Identify which cell holds the provided text, then report its [x, y] central coordinate. 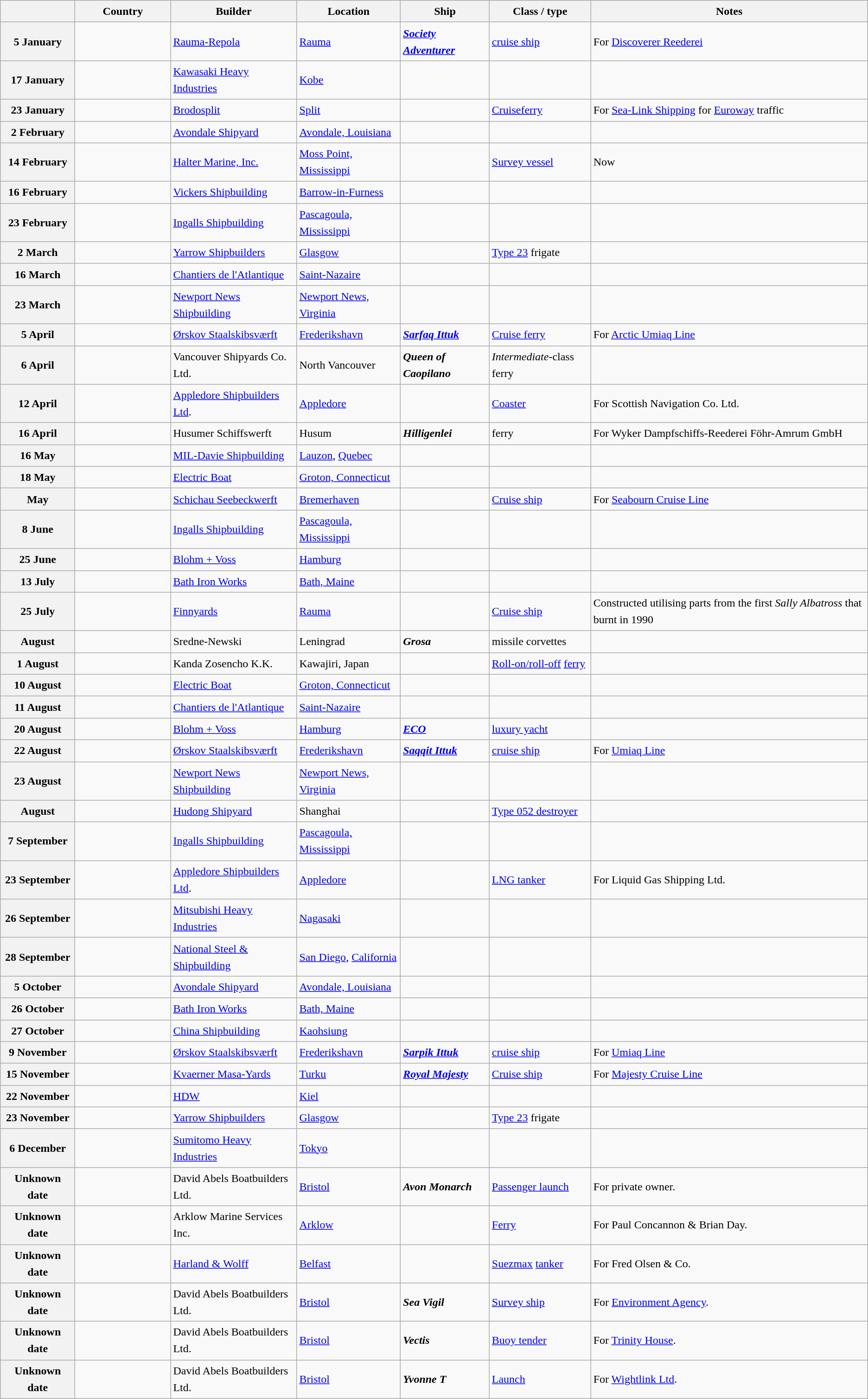
Sarfaq Ittuk [445, 335]
Vancouver Shipyards Co. Ltd. [234, 365]
25 July [38, 611]
Ship [445, 11]
Avon Monarch [445, 1186]
Sredne-Newski [234, 642]
16 May [38, 455]
Hudong Shipyard [234, 811]
22 August [38, 750]
Kvaerner Masa-Yards [234, 1074]
23 February [38, 223]
9 November [38, 1053]
luxury yacht [540, 729]
For Trinity House. [729, 1341]
Type 052 destroyer [540, 811]
For private owner. [729, 1186]
For Arctic Umiaq Line [729, 335]
Rauma-Repola [234, 42]
Arklow Marine Services Inc. [234, 1225]
Vickers Shipbuilding [234, 192]
For Liquid Gas Shipping Ltd. [729, 880]
North Vancouver [349, 365]
17 January [38, 80]
23 September [38, 880]
For Wightlink Ltd. [729, 1379]
Vectis [445, 1341]
National Steel & Shipbuilding [234, 957]
For Scottish Navigation Co. Ltd. [729, 403]
Constructed utilising parts from the first Sally Albatross that burnt in 1990 [729, 611]
May [38, 499]
Passenger launch [540, 1186]
Tokyo [349, 1148]
Cruise ferry [540, 335]
5 January [38, 42]
18 May [38, 478]
Kanda Zosencho K.K. [234, 663]
For Environment Agency. [729, 1302]
Grosa [445, 642]
Moss Point, Mississippi [349, 162]
Suezmax tanker [540, 1264]
Schichau Seebeckwerft [234, 499]
Barrow-in-Furness [349, 192]
San Diego, California [349, 957]
Country [123, 11]
2 March [38, 252]
Notes [729, 11]
7 September [38, 841]
Belfast [349, 1264]
Leningrad [349, 642]
Now [729, 162]
16 February [38, 192]
For Seabourn Cruise Line [729, 499]
Queen of Caopilano [445, 365]
Turku [349, 1074]
Builder [234, 11]
5 April [38, 335]
Finnyards [234, 611]
For Paul Concannon & Brian Day. [729, 1225]
Survey ship [540, 1302]
Society Adventurer [445, 42]
For Fred Olsen & Co. [729, 1264]
5 October [38, 987]
Kawajiri, Japan [349, 663]
For Majesty Cruise Line [729, 1074]
For Sea-Link Shipping for Euroway traffic [729, 110]
For Wyker Dampfschiffs-Reederei Föhr-Amrum GmbH [729, 434]
Royal Majesty [445, 1074]
Sumitomo Heavy Industries [234, 1148]
22 November [38, 1096]
Husum [349, 434]
Kaohsiung [349, 1030]
Kawasaki Heavy Industries [234, 80]
Nagasaki [349, 918]
Bremerhaven [349, 499]
Mitsubishi Heavy Industries [234, 918]
23 November [38, 1118]
HDW [234, 1096]
Kiel [349, 1096]
Saqqit Ittuk [445, 750]
Buoy tender [540, 1341]
Lauzon, Quebec [349, 455]
6 December [38, 1148]
Launch [540, 1379]
Ferry [540, 1225]
For Discoverer Reederei [729, 42]
25 June [38, 559]
Class / type [540, 11]
LNG tanker [540, 880]
26 September [38, 918]
13 July [38, 581]
Survey vessel [540, 162]
MIL-Davie Shipbuilding [234, 455]
Intermediate-class ferry [540, 365]
China Shipbuilding [234, 1030]
Roll-on/roll-off ferry [540, 663]
Cruiseferry [540, 110]
ECO [445, 729]
16 April [38, 434]
Halter Marine, Inc. [234, 162]
11 August [38, 707]
20 August [38, 729]
Sarpik Ittuk [445, 1053]
1 August [38, 663]
Sea Vigil [445, 1302]
14 February [38, 162]
missile corvettes [540, 642]
Location [349, 11]
Harland & Wolff [234, 1264]
12 April [38, 403]
2 February [38, 132]
8 June [38, 530]
23 January [38, 110]
16 March [38, 275]
23 August [38, 781]
Shanghai [349, 811]
Coaster [540, 403]
Husumer Schiffswerft [234, 434]
Hilligenlei [445, 434]
Arklow [349, 1225]
27 October [38, 1030]
Brodosplit [234, 110]
6 April [38, 365]
Yvonne T [445, 1379]
15 November [38, 1074]
26 October [38, 1009]
Split [349, 110]
ferry [540, 434]
10 August [38, 685]
23 March [38, 304]
28 September [38, 957]
Kobe [349, 80]
